Output the (x, y) coordinate of the center of the cell containing the given text.  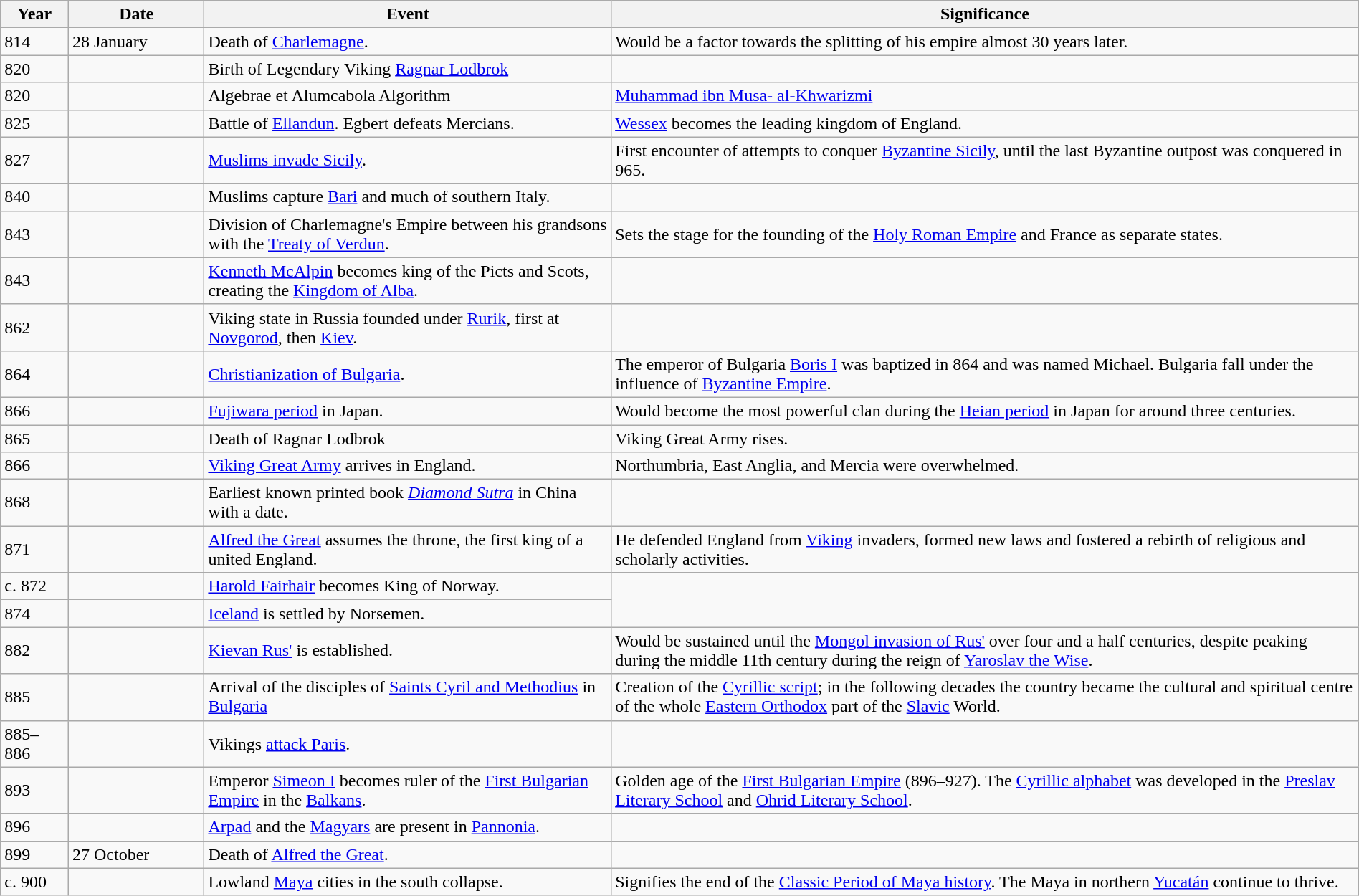
Battle of Ellandun. Egbert defeats Mercians. (408, 123)
Lowland Maya cities in the south collapse. (408, 882)
Fujiwara period in Japan. (408, 411)
Muslims capture Bari and much of southern Italy. (408, 197)
Viking Great Army arrives in England. (408, 466)
Division of Charlemagne's Empire between his grandsons with the Treaty of Verdun. (408, 234)
862 (34, 327)
885 (34, 697)
Emperor Simeon I becomes ruler of the First Bulgarian Empire in the Balkans. (408, 790)
28 January (136, 42)
He defended England from Viking invaders, formed new laws and fostered a rebirth of religious and scholarly activities. (985, 549)
c. 872 (34, 586)
865 (34, 438)
Event (408, 14)
Golden age of the First Bulgarian Empire (896–927). The Cyrillic alphabet was developed in the Preslav Literary School and Ohrid Literary School. (985, 790)
Kievan Rus' is established. (408, 651)
27 October (136, 854)
Muslims invade Sicily. (408, 161)
Viking Great Army rises. (985, 438)
Signifies the end of the Classic Period of Maya history. The Maya in northern Yucatán continue to thrive. (985, 882)
Kenneth McAlpin becomes king of the Picts and Scots, creating the Kingdom of Alba. (408, 281)
Viking state in Russia founded under Rurik, first at Novgorod, then Kiev. (408, 327)
Would become the most powerful clan during the Heian period in Japan for around three centuries. (985, 411)
840 (34, 197)
Death of Alfred the Great. (408, 854)
Would be a factor towards the splitting of his empire almost 30 years later. (985, 42)
Algebrae et Alumcabola Algorithm (408, 96)
Death of Charlemagne. (408, 42)
Alfred the Great assumes the throne, the first king of a united England. (408, 549)
Death of Ragnar Lodbrok (408, 438)
c. 900 (34, 882)
Birth of Legendary Viking Ragnar Lodbrok (408, 69)
First encounter of attempts to conquer Byzantine Sicily, until the last Byzantine outpost was conquered in 965. (985, 161)
868 (34, 503)
Year (34, 14)
Arpad and the Magyars are present in Pannonia. (408, 827)
Harold Fairhair becomes King of Norway. (408, 586)
Iceland is settled by Norsemen. (408, 614)
899 (34, 854)
896 (34, 827)
Vikings attack Paris. (408, 744)
Northumbria, East Anglia, and Mercia were overwhelmed. (985, 466)
825 (34, 123)
Wessex becomes the leading kingdom of England. (985, 123)
Muhammad ibn Musa- al-Khwarizmi (985, 96)
Earliest known printed book Diamond Sutra in China with a date. (408, 503)
885–886 (34, 744)
874 (34, 614)
827 (34, 161)
The emperor of Bulgaria Boris I was baptized in 864 and was named Michael. Bulgaria fall under the influence of Byzantine Empire. (985, 374)
Date (136, 14)
Significance (985, 14)
871 (34, 549)
882 (34, 651)
Sets the stage for the founding of the Holy Roman Empire and France as separate states. (985, 234)
Arrival of the disciples of Saints Cyril and Methodius in Bulgaria (408, 697)
893 (34, 790)
814 (34, 42)
Christianization of Bulgaria. (408, 374)
864 (34, 374)
